Extract the [x, y] coordinate from the center of the cell holding the provided text.  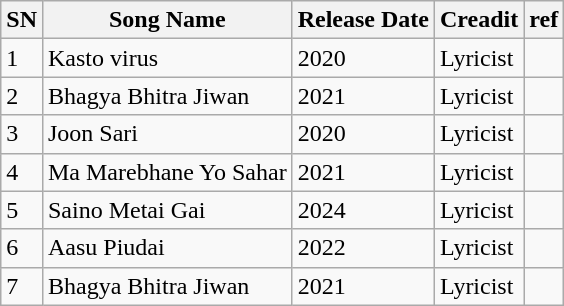
Saino Metai Gai [167, 210]
6 [22, 248]
2022 [363, 248]
7 [22, 286]
Release Date [363, 20]
Song Name [167, 20]
Creadit [480, 20]
4 [22, 172]
Joon Sari [167, 134]
3 [22, 134]
Kasto virus [167, 58]
2024 [363, 210]
1 [22, 58]
ref [544, 20]
2 [22, 96]
Aasu Piudai [167, 248]
Ma Marebhane Yo Sahar [167, 172]
SN [22, 20]
5 [22, 210]
